Pinpoint the cell where the given text exists, returning its [x, y] midpoint coordinate. 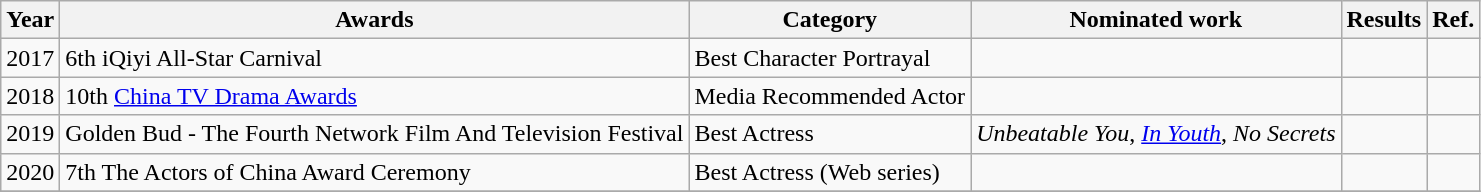
Category [830, 20]
Awards [374, 20]
2018 [30, 96]
Best Character Portrayal [830, 58]
2020 [30, 172]
Unbeatable You, In Youth, No Secrets [1156, 134]
Media Recommended Actor [830, 96]
6th iQiyi All-Star Carnival [374, 58]
Best Actress [830, 134]
2019 [30, 134]
Year [30, 20]
Best Actress (Web series) [830, 172]
Nominated work [1156, 20]
Golden Bud - The Fourth Network Film And Television Festival [374, 134]
2017 [30, 58]
7th The Actors of China Award Ceremony [374, 172]
Ref. [1454, 20]
10th China TV Drama Awards [374, 96]
Results [1384, 20]
